Find where the given text appears and provide that cell's center as [X, Y] coordinate. 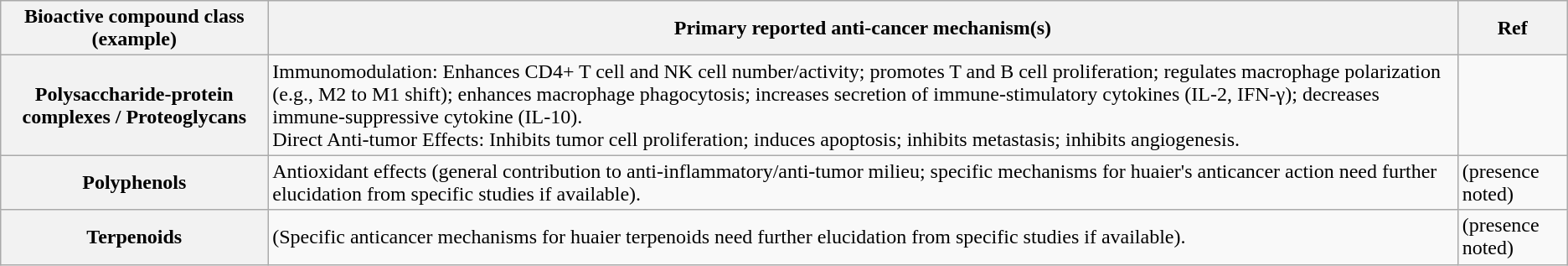
Polyphenols [134, 183]
(Specific anticancer mechanisms for huaier terpenoids need further elucidation from specific studies if available). [863, 237]
Terpenoids [134, 237]
Ref [1513, 29]
Bioactive compound class (example) [134, 29]
Polysaccharide-protein complexes / Proteoglycans [134, 106]
Primary reported anti-cancer mechanism(s) [863, 29]
